Return the [X, Y] coordinate for the center point of the cell that contains the specified text.  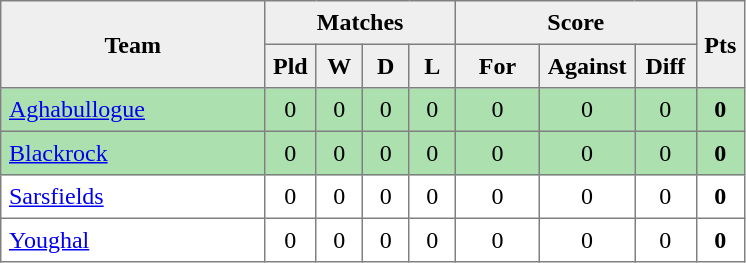
W [339, 66]
Team [133, 44]
Youghal [133, 240]
Pld [290, 66]
Blackrock [133, 153]
Pts [720, 44]
Score [576, 23]
Sarsfields [133, 197]
Aghabullogue [133, 110]
D [385, 66]
Matches [360, 23]
Diff [666, 66]
L [432, 66]
For [497, 66]
Against [586, 66]
